Identify which cell holds the provided text, then report its (x, y) central coordinate. 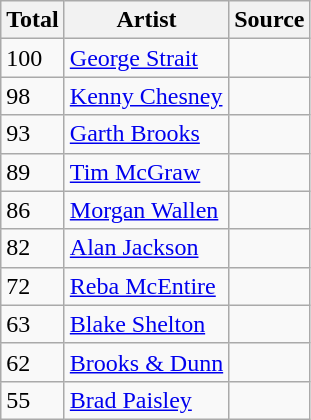
Kenny Chesney (146, 96)
86 (33, 210)
Reba McEntire (146, 286)
55 (33, 400)
Blake Shelton (146, 324)
93 (33, 134)
Artist (146, 20)
Alan Jackson (146, 248)
Brooks & Dunn (146, 362)
George Strait (146, 58)
Source (270, 20)
Morgan Wallen (146, 210)
Brad Paisley (146, 400)
100 (33, 58)
63 (33, 324)
62 (33, 362)
72 (33, 286)
98 (33, 96)
Tim McGraw (146, 172)
Total (33, 20)
Garth Brooks (146, 134)
82 (33, 248)
89 (33, 172)
